Locate the cell with the specified text and output its (X, Y) center coordinate. 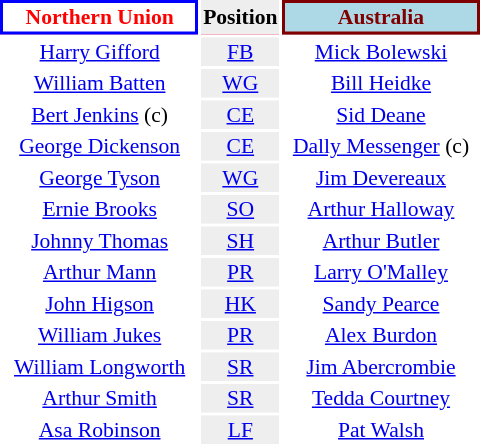
HK (240, 304)
Pat Walsh (381, 430)
SO (240, 209)
Harry Gifford (100, 52)
Bill Heidke (381, 83)
Jim Abercrombie (381, 366)
Mick Bolewski (381, 52)
Arthur Halloway (381, 209)
Arthur Mann (100, 272)
FB (240, 52)
Australia (381, 17)
Johnny Thomas (100, 240)
Position (240, 17)
Alex Burdon (381, 335)
George Dickenson (100, 146)
William Jukes (100, 335)
Ernie Brooks (100, 209)
George Tyson (100, 178)
John Higson (100, 304)
SH (240, 240)
Bert Jenkins (c) (100, 114)
Sid Deane (381, 114)
LF (240, 430)
Northern Union (100, 17)
Larry O'Malley (381, 272)
Tedda Courtney (381, 398)
Asa Robinson (100, 430)
William Longworth (100, 366)
Sandy Pearce (381, 304)
Dally Messenger (c) (381, 146)
Arthur Smith (100, 398)
William Batten (100, 83)
Jim Devereaux (381, 178)
Arthur Butler (381, 240)
